Identify which cell holds the provided text, then report its (X, Y) central coordinate. 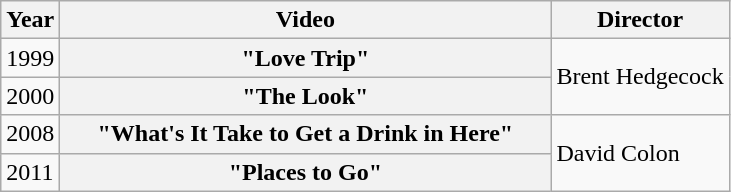
1999 (30, 58)
"What's It Take to Get a Drink in Here" (306, 134)
Video (306, 20)
"Places to Go" (306, 172)
Brent Hedgecock (640, 77)
David Colon (640, 153)
2000 (30, 96)
2011 (30, 172)
Director (640, 20)
"Love Trip" (306, 58)
Year (30, 20)
2008 (30, 134)
"The Look" (306, 96)
